Detect which cell encompasses the target text, then output its [X, Y] center coordinate. 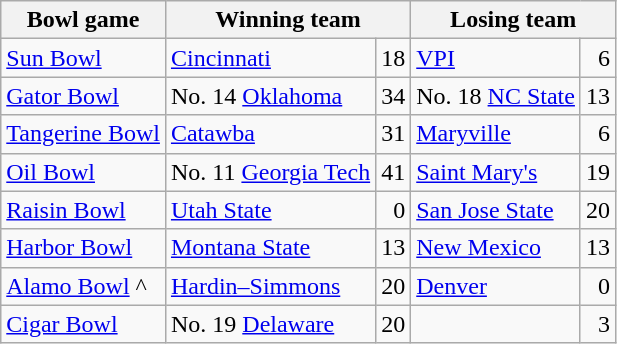
Bowl game [84, 20]
Sun Bowl [84, 58]
Maryville [496, 134]
18 [394, 58]
Winning team [288, 20]
31 [394, 134]
Raisin Bowl [84, 210]
Catawba [270, 134]
No. 18 NC State [496, 96]
Hardin–Simmons [270, 286]
No. 11 Georgia Tech [270, 172]
19 [598, 172]
Saint Mary's [496, 172]
Alamo Bowl ^ [84, 286]
Oil Bowl [84, 172]
New Mexico [496, 248]
3 [598, 324]
Gator Bowl [84, 96]
41 [394, 172]
Harbor Bowl [84, 248]
Cincinnati [270, 58]
No. 19 Delaware [270, 324]
Denver [496, 286]
Utah State [270, 210]
Losing team [514, 20]
Tangerine Bowl [84, 134]
34 [394, 96]
VPI [496, 58]
San Jose State [496, 210]
No. 14 Oklahoma [270, 96]
Montana State [270, 248]
Cigar Bowl [84, 324]
